Find where the given text appears and provide that cell's center as (x, y) coordinate. 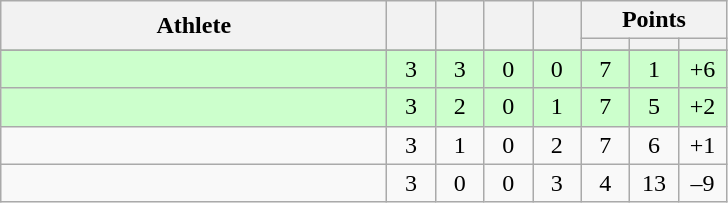
13 (654, 183)
4 (606, 183)
6 (654, 145)
Points (654, 20)
+2 (702, 107)
Athlete (194, 26)
+1 (702, 145)
+6 (702, 69)
5 (654, 107)
–9 (702, 183)
